Locate the cell with the specified text and output its (X, Y) center coordinate. 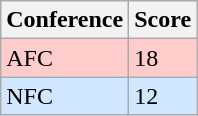
12 (163, 96)
NFC (65, 96)
18 (163, 58)
Score (163, 20)
Conference (65, 20)
AFC (65, 58)
